Search for the cell housing the specified text and yield its [X, Y] center coordinate. 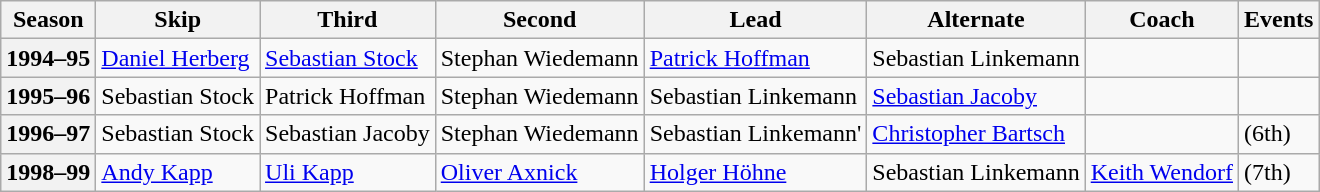
Daniel Herberg [178, 58]
1995–96 [48, 96]
Alternate [976, 20]
1994–95 [48, 58]
1996–97 [48, 134]
(6th) [1279, 134]
Keith Wendorf [1162, 172]
Sebastian Linkemann' [756, 134]
Third [348, 20]
Lead [756, 20]
Holger Höhne [756, 172]
Andy Kapp [178, 172]
Coach [1162, 20]
Skip [178, 20]
Christopher Bartsch [976, 134]
Season [48, 20]
(7th) [1279, 172]
Second [540, 20]
Uli Kapp [348, 172]
Events [1279, 20]
Oliver Axnick [540, 172]
1998–99 [48, 172]
